Detect which cell encompasses the target text, then output its (X, Y) center coordinate. 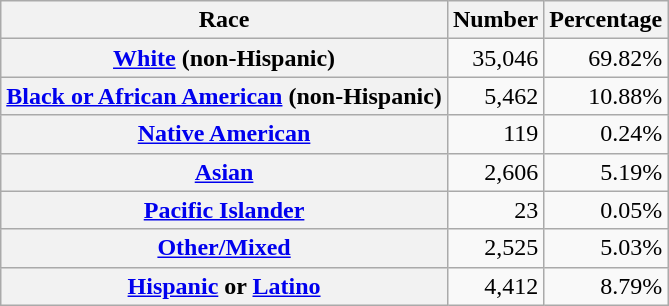
Race (224, 20)
5,462 (495, 96)
Number (495, 20)
5.03% (606, 248)
Other/Mixed (224, 248)
White (non-Hispanic) (224, 58)
4,412 (495, 286)
Hispanic or Latino (224, 286)
Black or African American (non-Hispanic) (224, 96)
Pacific Islander (224, 210)
0.05% (606, 210)
2,525 (495, 248)
Asian (224, 172)
119 (495, 134)
0.24% (606, 134)
Percentage (606, 20)
Native American (224, 134)
23 (495, 210)
2,606 (495, 172)
35,046 (495, 58)
69.82% (606, 58)
10.88% (606, 96)
5.19% (606, 172)
8.79% (606, 286)
